Locate the cell with the specified text and output its (X, Y) center coordinate. 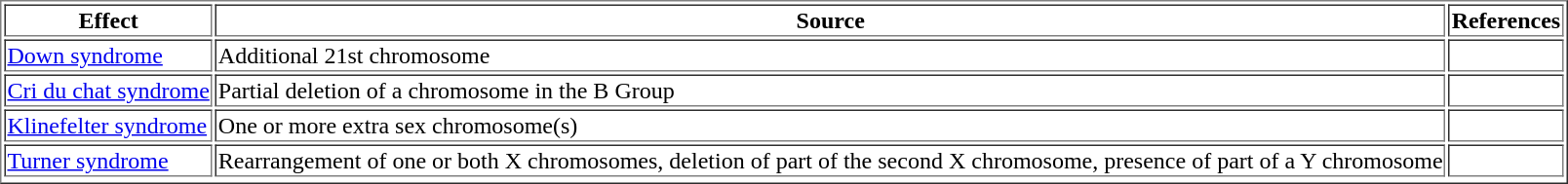
Down syndrome (107, 55)
Cri du chat syndrome (107, 90)
Source (831, 19)
One or more extra sex chromosome(s) (831, 125)
Rearrangement of one or both X chromosomes, deletion of part of the second X chromosome, presence of part of a Y chromosome (831, 160)
Klinefelter syndrome (107, 125)
References (1506, 19)
Effect (107, 19)
Additional 21st chromosome (831, 55)
Turner syndrome (107, 160)
Partial deletion of a chromosome in the B Group (831, 90)
